Return [x, y] of the center of cell containing provided text 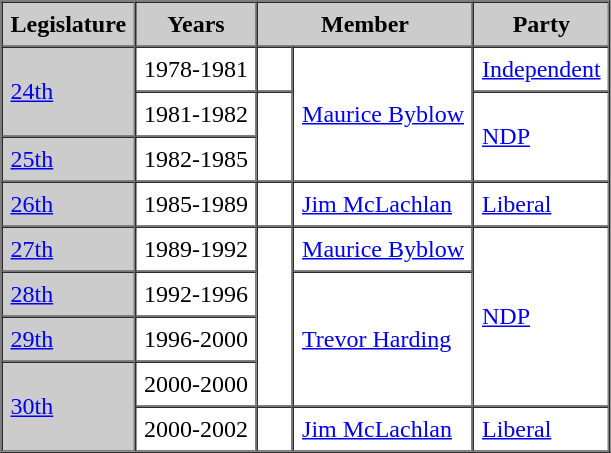
1978-1981 [196, 68]
Member [365, 24]
30th [69, 407]
29th [69, 338]
27th [69, 248]
1985-1989 [196, 204]
2000-2002 [196, 428]
1989-1992 [196, 248]
28th [69, 294]
1996-2000 [196, 338]
2000-2000 [196, 384]
24th [69, 91]
Independent [542, 68]
25th [69, 158]
1982-1985 [196, 158]
1992-1996 [196, 294]
26th [69, 204]
1981-1982 [196, 114]
Trevor Harding [383, 340]
Years [196, 24]
Legislature [69, 24]
Party [542, 24]
